Identify which cell holds the provided text, then report its [X, Y] central coordinate. 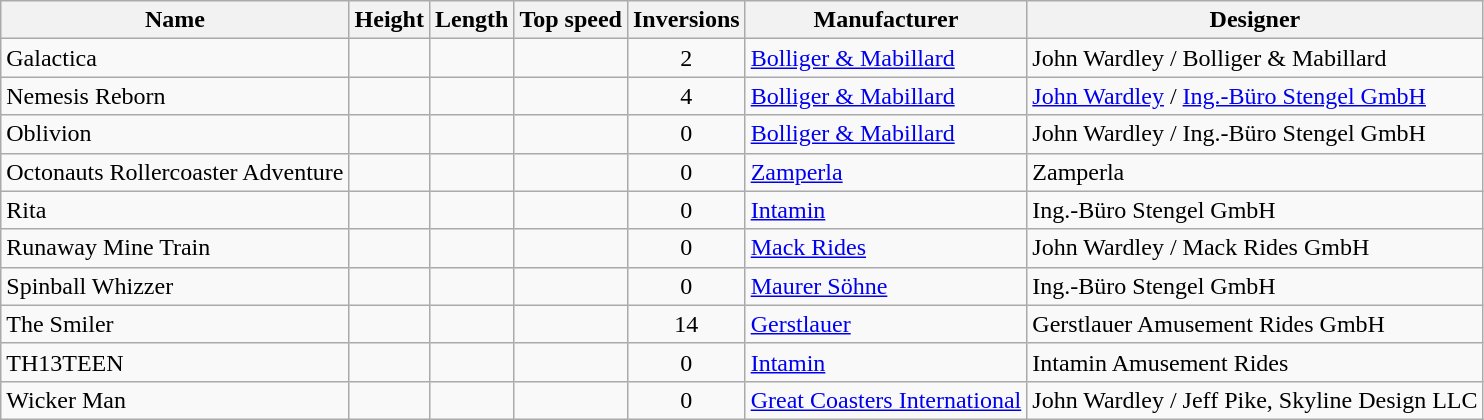
Spinball Whizzer [175, 286]
Runaway Mine Train [175, 248]
TH13TEEN [175, 362]
14 [686, 324]
Galactica [175, 58]
John Wardley / Jeff Pike, Skyline Design LLC [1255, 400]
2 [686, 58]
Maurer Söhne [886, 286]
The Smiler [175, 324]
Gerstlauer [886, 324]
Wicker Man [175, 400]
Length [471, 20]
Mack Rides [886, 248]
Inversions [686, 20]
Gerstlauer Amusement Rides GmbH [1255, 324]
Manufacturer [886, 20]
John Wardley / Mack Rides GmbH [1255, 248]
Top speed [571, 20]
Designer [1255, 20]
John Wardley / Bolliger & Mabillard [1255, 58]
Octonauts Rollercoaster Adventure [175, 172]
Oblivion [175, 134]
4 [686, 96]
Great Coasters International [886, 400]
Name [175, 20]
Height [389, 20]
Nemesis Reborn [175, 96]
Rita [175, 210]
Intamin Amusement Rides [1255, 362]
